Return [x, y] of the center of cell containing provided text 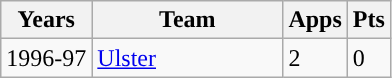
Apps [315, 20]
2 [315, 58]
1996-97 [46, 58]
Ulster [188, 58]
Years [46, 20]
Pts [368, 20]
Team [188, 20]
0 [368, 58]
